Extract the [x, y] coordinate from the center of the cell holding the provided text.  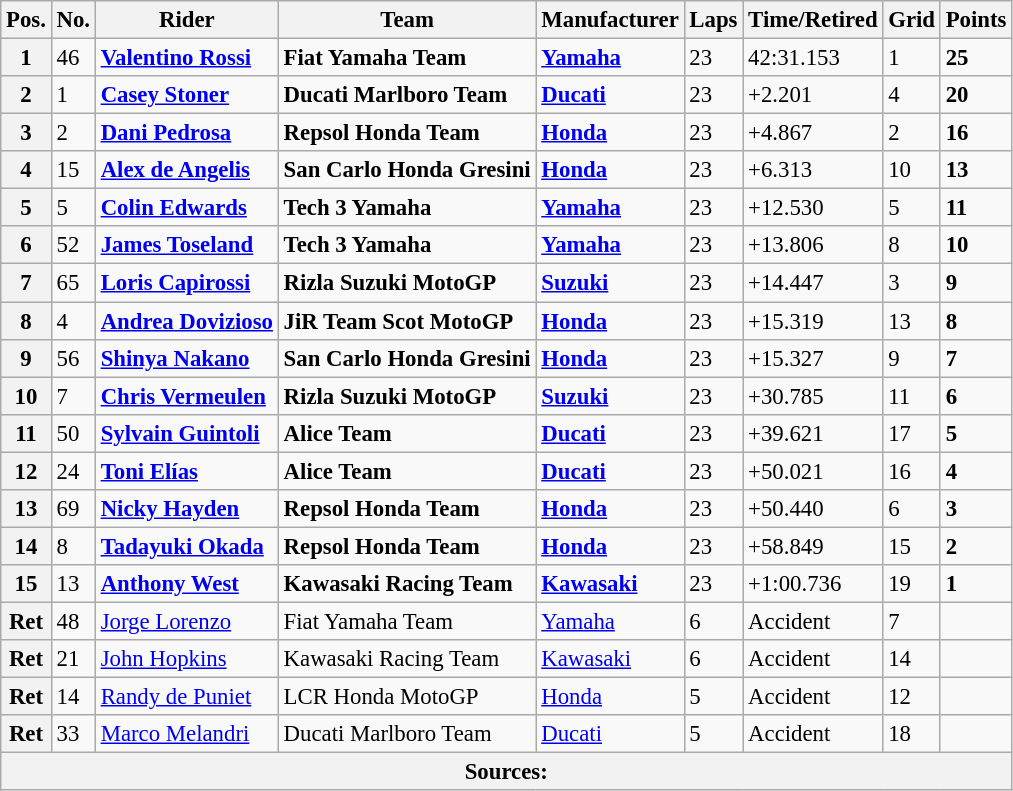
18 [912, 734]
Marco Melandri [186, 734]
19 [912, 584]
Casey Stoner [186, 95]
+14.447 [813, 283]
LCR Honda MotoGP [407, 697]
24 [73, 471]
+58.849 [813, 546]
25 [976, 58]
+50.440 [813, 509]
Shinya Nakano [186, 358]
Loris Capirossi [186, 283]
48 [73, 621]
Anthony West [186, 584]
20 [976, 95]
Points [976, 20]
Dani Pedrosa [186, 133]
52 [73, 245]
17 [912, 433]
69 [73, 509]
46 [73, 58]
+50.021 [813, 471]
Pos. [26, 20]
Grid [912, 20]
Rider [186, 20]
Toni Elías [186, 471]
Randy de Puniet [186, 697]
56 [73, 358]
Colin Edwards [186, 208]
JiR Team Scot MotoGP [407, 321]
James Toseland [186, 245]
Laps [714, 20]
Sylvain Guintoli [186, 433]
+2.201 [813, 95]
Chris Vermeulen [186, 396]
Nicky Hayden [186, 509]
50 [73, 433]
33 [73, 734]
Valentino Rossi [186, 58]
Manufacturer [610, 20]
+12.530 [813, 208]
21 [73, 659]
+30.785 [813, 396]
Sources: [506, 772]
Alex de Angelis [186, 170]
42:31.153 [813, 58]
+15.327 [813, 358]
+39.621 [813, 433]
No. [73, 20]
John Hopkins [186, 659]
Tadayuki Okada [186, 546]
+15.319 [813, 321]
+6.313 [813, 170]
+1:00.736 [813, 584]
+4.867 [813, 133]
Time/Retired [813, 20]
Jorge Lorenzo [186, 621]
Andrea Dovizioso [186, 321]
Team [407, 20]
+13.806 [813, 245]
65 [73, 283]
